Scan for the cell matching the given text and deliver its (X, Y) coordinate at center. 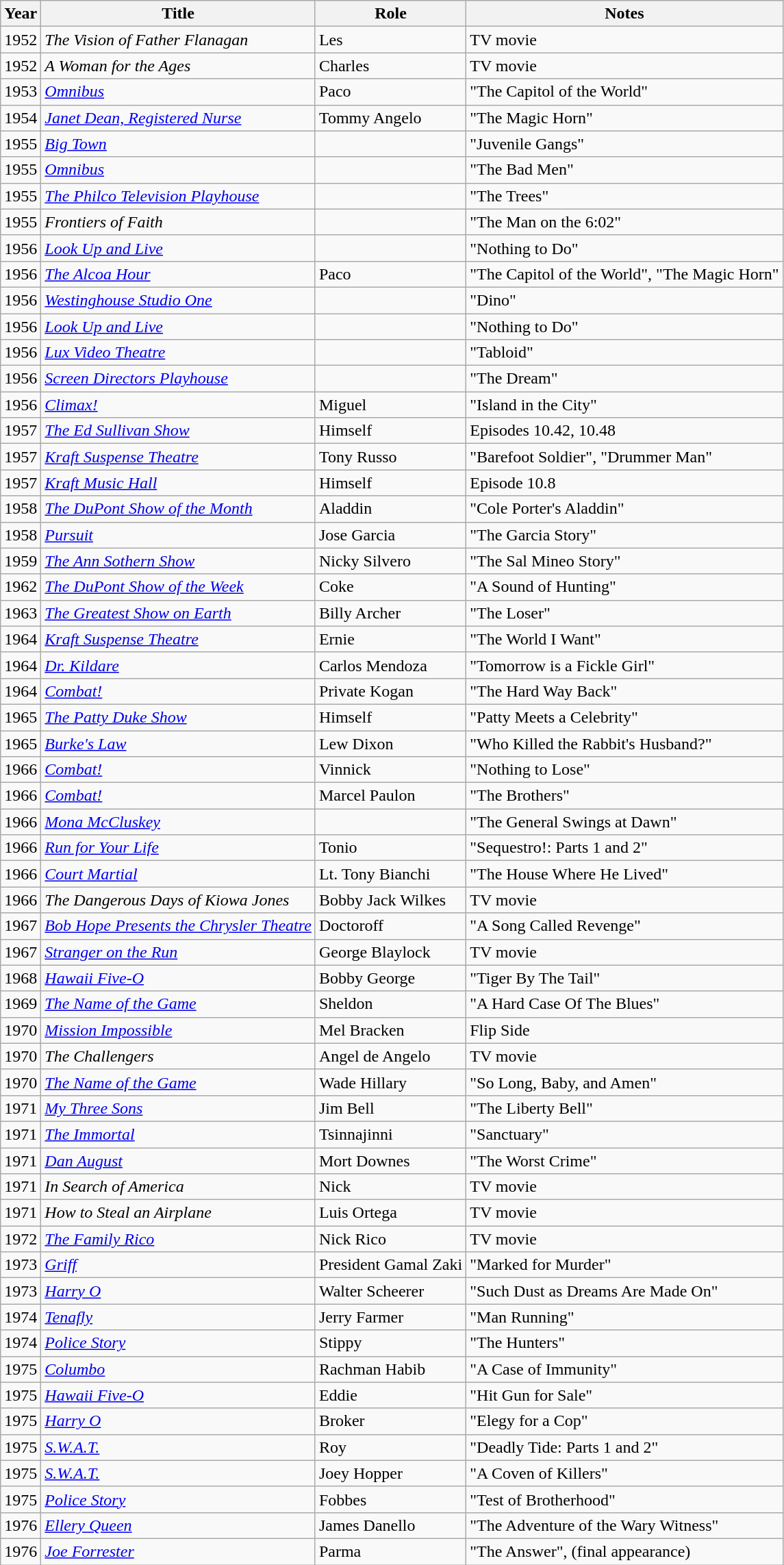
"Who Killed the Rabbit's Husband?" (624, 743)
Columbo (178, 1369)
"The Bad Men" (624, 170)
"The Answer", (final appearance) (624, 1551)
Burke's Law (178, 743)
Westinghouse Studio One (178, 300)
Episode 10.8 (624, 483)
Bobby George (390, 978)
Wade Hillary (390, 1082)
Tony Russo (390, 457)
Coke (390, 587)
1968 (21, 978)
Jerry Farmer (390, 1317)
1953 (21, 92)
Eddie (390, 1395)
The Patty Duke Show (178, 717)
"The Man on the 6:02" (624, 222)
1959 (21, 561)
"Nothing to Lose" (624, 770)
Joey Hopper (390, 1473)
Ernie (390, 639)
Les (390, 40)
Bobby Jack Wilkes (390, 900)
The Challengers (178, 1056)
Tenafly (178, 1317)
The Immortal (178, 1134)
Climax! (178, 405)
Big Town (178, 144)
Vinnick (390, 770)
Year (21, 14)
James Danello (390, 1525)
Dr. Kildare (178, 665)
Miguel (390, 405)
Tsinnajinni (390, 1134)
How to Steal an Airplane (178, 1213)
Lt. Tony Bianchi (390, 874)
Court Martial (178, 874)
"Man Running" (624, 1317)
Frontiers of Faith (178, 222)
"A Song Called Revenge" (624, 926)
"Marked for Murder" (624, 1265)
"Sequestro!: Parts 1 and 2" (624, 848)
Doctoroff (390, 926)
A Woman for the Ages (178, 66)
Notes (624, 14)
Screen Directors Playhouse (178, 379)
"Hit Gun for Sale" (624, 1395)
In Search of America (178, 1187)
"The Adventure of the Wary Witness" (624, 1525)
Walter Scheerer (390, 1291)
"The Capitol of the World" (624, 92)
Joe Forrester (178, 1551)
The Vision of Father Flanagan (178, 40)
Billy Archer (390, 613)
The Ed Sullivan Show (178, 431)
Pursuit (178, 535)
President Gamal Zaki (390, 1265)
Carlos Mendoza (390, 665)
"A Hard Case Of The Blues" (624, 1004)
"The Hunters" (624, 1343)
"So Long, Baby, and Amen" (624, 1082)
Title (178, 14)
Lux Video Theatre (178, 353)
Episodes 10.42, 10.48 (624, 431)
The Ann Sothern Show (178, 561)
Marcel Paulon (390, 796)
Parma (390, 1551)
Bob Hope Presents the Chrysler Theatre (178, 926)
"Elegy for a Cop" (624, 1421)
Nick (390, 1187)
Sheldon (390, 1004)
"The General Swings at Dawn" (624, 822)
"A Sound of Hunting" (624, 587)
"Sanctuary" (624, 1134)
The Alcoa Hour (178, 274)
Griff (178, 1265)
"The Sal Mineo Story" (624, 561)
"The World I Want" (624, 639)
"Tiger By The Tail" (624, 978)
Nick Rico (390, 1239)
"The House Where He Lived" (624, 874)
"Cole Porter's Aladdin" (624, 509)
The DuPont Show of the Month (178, 509)
Mel Bracken (390, 1030)
Janet Dean, Registered Nurse (178, 118)
"Juvenile Gangs" (624, 144)
Mona McCluskey (178, 822)
"Tabloid" (624, 353)
"The Loser" (624, 613)
Role (390, 14)
"The Magic Horn" (624, 118)
The Family Rico (178, 1239)
Mission Impossible (178, 1030)
"Such Dust as Dreams Are Made On" (624, 1291)
Mort Downes (390, 1161)
"The Dream" (624, 379)
"The Worst Crime" (624, 1161)
Angel de Angelo (390, 1056)
"The Hard Way Back" (624, 691)
Roy (390, 1447)
The Dangerous Days of Kiowa Jones (178, 900)
"Test of Brotherhood" (624, 1499)
Jose Garcia (390, 535)
"A Case of Immunity" (624, 1369)
"The Garcia Story" (624, 535)
"The Capitol of the World", "The Magic Horn" (624, 274)
"Tomorrow is a Fickle Girl" (624, 665)
"Island in the City" (624, 405)
The Philco Television Playhouse (178, 196)
The DuPont Show of the Week (178, 587)
Stranger on the Run (178, 952)
George Blaylock (390, 952)
The Greatest Show on Earth (178, 613)
"Barefoot Soldier", "Drummer Man" (624, 457)
1954 (21, 118)
"The Trees" (624, 196)
1963 (21, 613)
Private Kogan (390, 691)
Run for Your Life (178, 848)
"Dino" (624, 300)
"The Brothers" (624, 796)
Tonio (390, 848)
Aladdin (390, 509)
Lew Dixon (390, 743)
My Three Sons (178, 1108)
Broker (390, 1421)
Stippy (390, 1343)
Flip Side (624, 1030)
Nicky Silvero (390, 561)
Luis Ortega (390, 1213)
Ellery Queen (178, 1525)
"A Coven of Killers" (624, 1473)
Fobbes (390, 1499)
1962 (21, 587)
"Deadly Tide: Parts 1 and 2" (624, 1447)
Jim Bell (390, 1108)
1972 (21, 1239)
Kraft Music Hall (178, 483)
1969 (21, 1004)
Tommy Angelo (390, 118)
Rachman Habib (390, 1369)
Dan August (178, 1161)
"Patty Meets a Celebrity" (624, 717)
"The Liberty Bell" (624, 1108)
Charles (390, 66)
